Return the (X, Y) coordinate for the center point of the cell that contains the specified text.  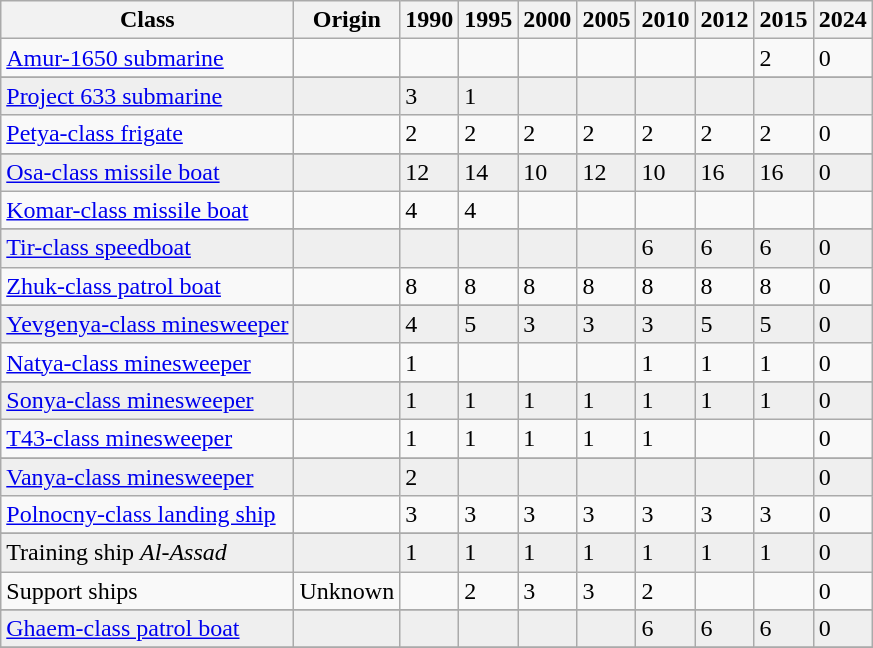
Project 633 submarine (148, 96)
2000 (548, 20)
Yevgenya-class minesweeper (148, 324)
Komar-class missile boat (148, 210)
Vanya-class minesweeper (148, 477)
Ghaem-class patrol boat (148, 629)
Polnocny-class landing ship (148, 515)
2010 (666, 20)
1995 (488, 20)
Support ships (148, 591)
Tir-class speedboat (148, 248)
Training ship Al-Assad (148, 553)
T43-class minesweeper (148, 438)
Petya-class frigate (148, 134)
Natya-class minesweeper (148, 362)
14 (488, 172)
Osa-class missile boat (148, 172)
2024 (842, 20)
Unknown (347, 591)
Origin (347, 20)
2005 (606, 20)
2012 (724, 20)
Zhuk-class patrol boat (148, 286)
Sonya-class minesweeper (148, 400)
2015 (784, 20)
1990 (430, 20)
Amur-1650 submarine (148, 58)
Class (148, 20)
